Capture the cell that displays the provided text and extract its [X, Y] central coordinate. 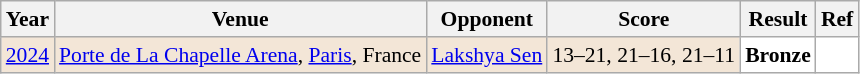
Venue [240, 19]
2024 [28, 55]
13–21, 21–16, 21–11 [644, 55]
Result [778, 19]
Ref [837, 19]
Bronze [778, 55]
Score [644, 19]
Lakshya Sen [486, 55]
Year [28, 19]
Porte de La Chapelle Arena, Paris, France [240, 55]
Opponent [486, 19]
